Search for the cell housing the specified text and yield its (x, y) center coordinate. 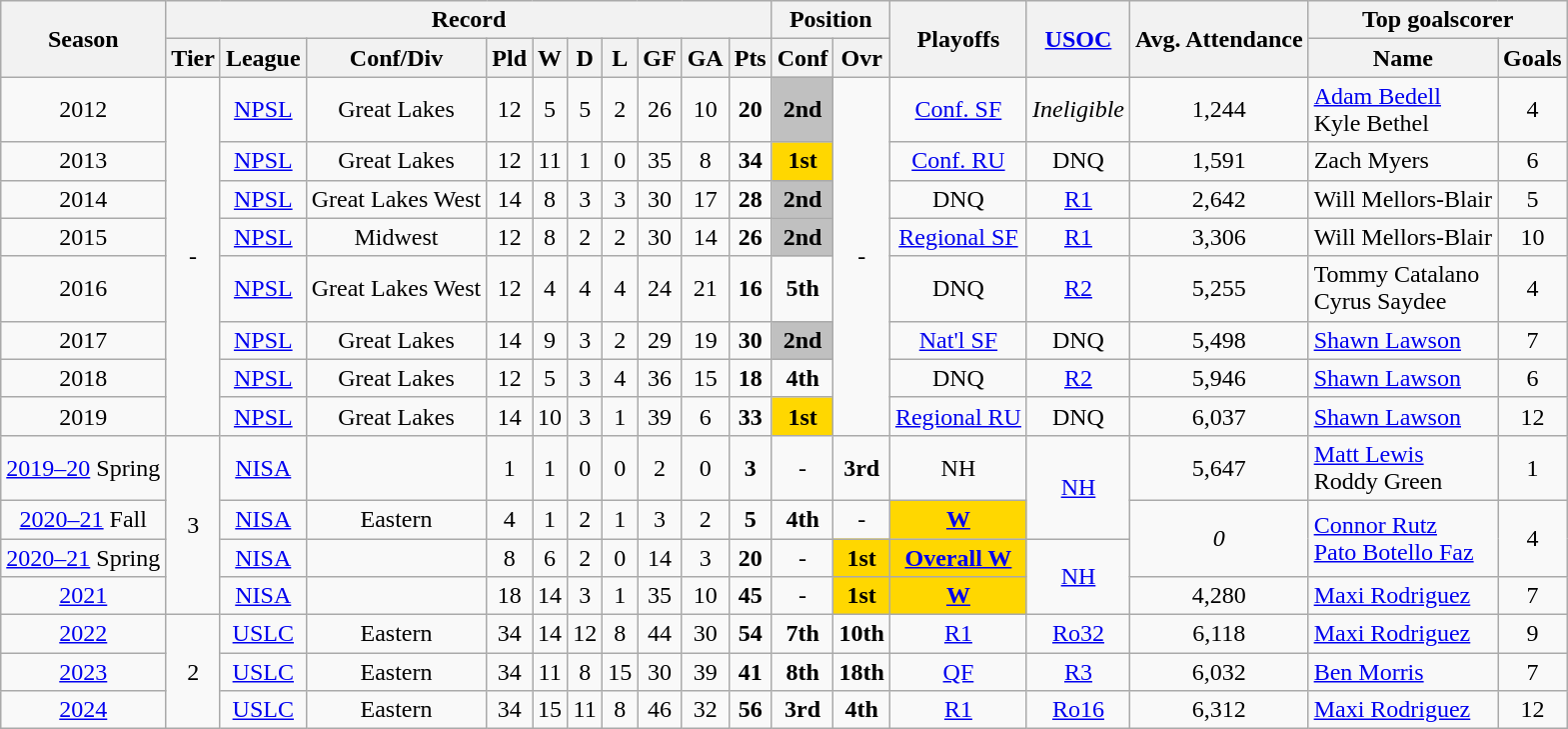
2015 (84, 237)
6,118 (1219, 634)
Conf/Div (396, 58)
2020–21 Spring (84, 557)
Conf. SF (957, 110)
Tier (194, 58)
5,946 (1219, 378)
56 (750, 710)
1,244 (1219, 110)
Connor Rutz Pato Botello Faz (1403, 538)
Tommy Catalano Cyrus Saydee (1403, 288)
5th (802, 288)
6,037 (1219, 416)
7th (802, 634)
Ro32 (1077, 634)
41 (750, 672)
Matt Lewis Roddy Green (1403, 468)
54 (750, 634)
8th (802, 672)
Conf (802, 58)
Position (830, 20)
36 (660, 378)
24 (660, 288)
Name (1403, 58)
Regional SF (957, 237)
2,642 (1219, 199)
Regional RU (957, 416)
5,255 (1219, 288)
Goals (1532, 58)
33 (750, 416)
R3 (1077, 672)
2012 (84, 110)
QF (957, 672)
5,647 (1219, 468)
GA (706, 58)
League (263, 58)
Ben Morris (1403, 672)
6,032 (1219, 672)
21 (706, 288)
2017 (84, 340)
Record (469, 20)
Ineligible (1077, 110)
Playoffs (957, 39)
46 (660, 710)
D (586, 58)
Pld (510, 58)
Conf. RU (957, 161)
1,591 (1219, 161)
Pts (750, 58)
2023 (84, 672)
17 (706, 199)
6,312 (1219, 710)
2013 (84, 161)
19 (706, 340)
2014 (84, 199)
Midwest (396, 237)
5,498 (1219, 340)
44 (660, 634)
2020–21 Fall (84, 519)
Avg. Attendance (1219, 39)
Ovr (861, 58)
Overall W (957, 557)
16 (750, 288)
28 (750, 199)
2019 (84, 416)
Adam Bedell Kyle Bethel (1403, 110)
Top goalscorer (1437, 20)
USOC (1077, 39)
2021 (84, 596)
4,280 (1219, 596)
L (620, 58)
Nat'l SF (957, 340)
2019–20 Spring (84, 468)
2024 (84, 710)
Zach Myers (1403, 161)
2022 (84, 634)
Season (84, 39)
10th (861, 634)
2016 (84, 288)
GF (660, 58)
29 (660, 340)
Ro16 (1077, 710)
2018 (84, 378)
3,306 (1219, 237)
18th (861, 672)
32 (706, 710)
45 (750, 596)
